Capture the cell that displays the provided text and extract its [X, Y] central coordinate. 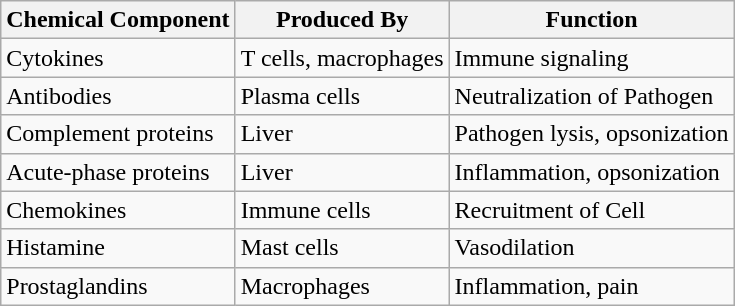
Antibodies [118, 96]
Immune signaling [592, 58]
Recruitment of Cell [592, 210]
T cells, macrophages [342, 58]
Produced By [342, 20]
Neutralization of Pathogen [592, 96]
Inflammation, opsonization [592, 172]
Chemical Component [118, 20]
Immune cells [342, 210]
Macrophages [342, 286]
Histamine [118, 248]
Complement proteins [118, 134]
Plasma cells [342, 96]
Function [592, 20]
Inflammation, pain [592, 286]
Pathogen lysis, opsonization [592, 134]
Prostaglandins [118, 286]
Vasodilation [592, 248]
Acute-phase proteins [118, 172]
Mast cells [342, 248]
Cytokines [118, 58]
Chemokines [118, 210]
